Provide the (X, Y) coordinate of the cell's center where the given text is located.  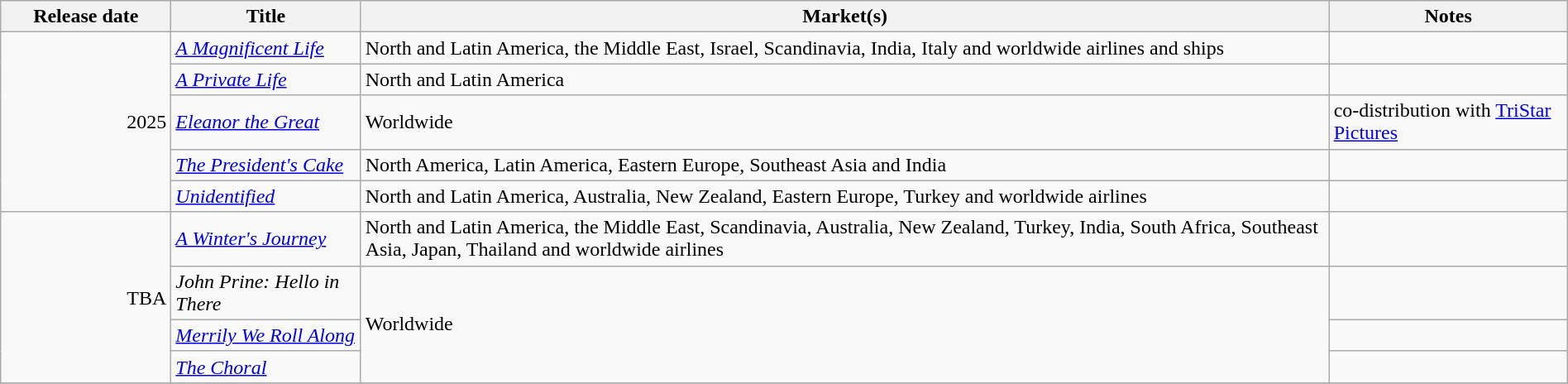
Unidentified (266, 196)
A Magnificent Life (266, 48)
A Winter's Journey (266, 238)
A Private Life (266, 79)
The President's Cake (266, 165)
Release date (86, 17)
North and Latin America (845, 79)
2025 (86, 122)
Eleanor the Great (266, 122)
North and Latin America, the Middle East, Israel, Scandinavia, India, Italy and worldwide airlines and ships (845, 48)
North and Latin America, Australia, New Zealand, Eastern Europe, Turkey and worldwide airlines (845, 196)
co-distribution with TriStar Pictures (1448, 122)
John Prine: Hello in There (266, 293)
Title (266, 17)
The Choral (266, 367)
North America, Latin America, Eastern Europe, Southeast Asia and India (845, 165)
Merrily We Roll Along (266, 335)
Notes (1448, 17)
Market(s) (845, 17)
TBA (86, 297)
